Detect which cell encompasses the target text, then output its [X, Y] center coordinate. 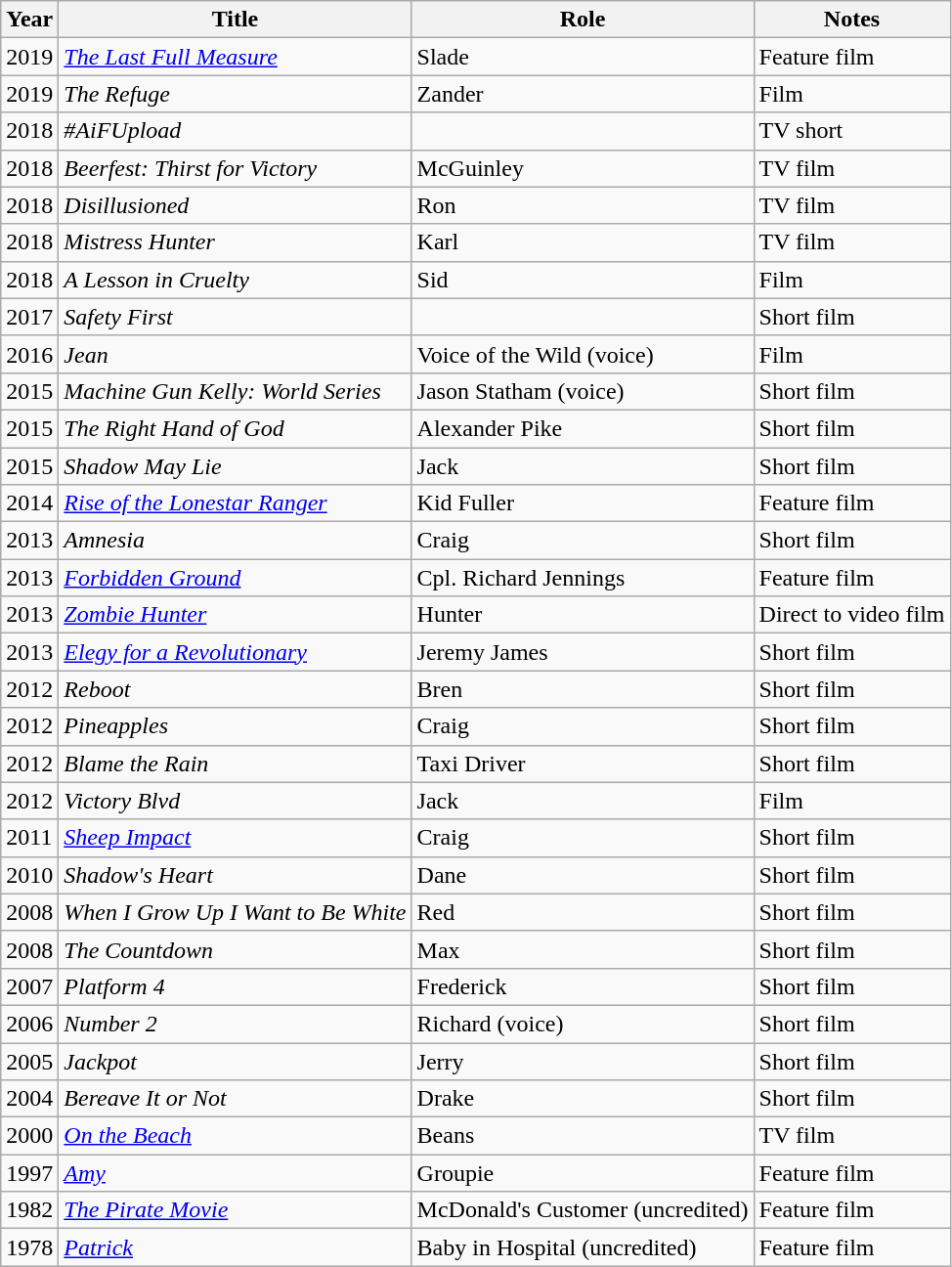
Kid Fuller [583, 503]
Slade [583, 57]
Elegy for a Revolutionary [235, 652]
Zander [583, 94]
The Last Full Measure [235, 57]
Victory Blvd [235, 801]
Hunter [583, 615]
Karl [583, 242]
Amnesia [235, 541]
2016 [29, 354]
2014 [29, 503]
Max [583, 949]
2000 [29, 1136]
The Countdown [235, 949]
Alexander Pike [583, 428]
Beerfest: Thirst for Victory [235, 168]
Disillusioned [235, 205]
McGuinley [583, 168]
Blame the Rain [235, 764]
Frederick [583, 986]
Red [583, 912]
2006 [29, 1024]
Groupie [583, 1173]
Jeremy James [583, 652]
Machine Gun Kelly: World Series [235, 391]
Safety First [235, 317]
Taxi Driver [583, 764]
McDonald's Customer (uncredited) [583, 1210]
1982 [29, 1210]
Zombie Hunter [235, 615]
2010 [29, 875]
Shadow's Heart [235, 875]
Platform 4 [235, 986]
TV short [852, 131]
2004 [29, 1099]
Patrick [235, 1247]
Jerry [583, 1061]
Rise of the Lonestar Ranger [235, 503]
Jackpot [235, 1061]
A Lesson in Cruelty [235, 280]
2007 [29, 986]
#AiFUpload [235, 131]
Jason Statham (voice) [583, 391]
Cpl. Richard Jennings [583, 578]
1997 [29, 1173]
2005 [29, 1061]
Number 2 [235, 1024]
The Refuge [235, 94]
Notes [852, 20]
2017 [29, 317]
Ron [583, 205]
Direct to video film [852, 615]
Bereave It or Not [235, 1099]
Amy [235, 1173]
Jean [235, 354]
Drake [583, 1099]
Voice of the Wild (voice) [583, 354]
2011 [29, 838]
Baby in Hospital (uncredited) [583, 1247]
When I Grow Up I Want to Be White [235, 912]
Mistress Hunter [235, 242]
Forbidden Ground [235, 578]
Role [583, 20]
Reboot [235, 689]
Year [29, 20]
Sheep Impact [235, 838]
Sid [583, 280]
Dane [583, 875]
On the Beach [235, 1136]
Shadow May Lie [235, 466]
The Pirate Movie [235, 1210]
Richard (voice) [583, 1024]
Title [235, 20]
Bren [583, 689]
Pineapples [235, 726]
The Right Hand of God [235, 428]
Beans [583, 1136]
1978 [29, 1247]
